Extract the (X, Y) coordinate from the center of the cell holding the provided text.  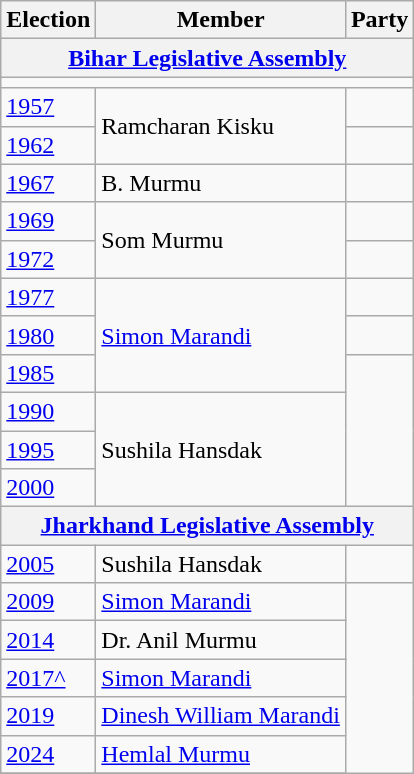
2019 (48, 716)
1957 (48, 107)
Jharkhand Legislative Assembly (208, 526)
2005 (48, 564)
1967 (48, 183)
Party (379, 20)
2009 (48, 602)
Som Murmu (221, 240)
B. Murmu (221, 183)
1990 (48, 411)
Election (48, 20)
1969 (48, 221)
Ramcharan Kisku (221, 126)
1962 (48, 145)
1980 (48, 335)
1972 (48, 259)
2024 (48, 754)
2000 (48, 488)
1995 (48, 449)
Bihar Legislative Assembly (208, 58)
Dinesh William Marandi (221, 716)
Member (221, 20)
2017^ (48, 678)
1977 (48, 297)
Hemlal Murmu (221, 754)
1985 (48, 373)
Dr. Anil Murmu (221, 640)
2014 (48, 640)
